Identify which cell holds the provided text, then report its [X, Y] central coordinate. 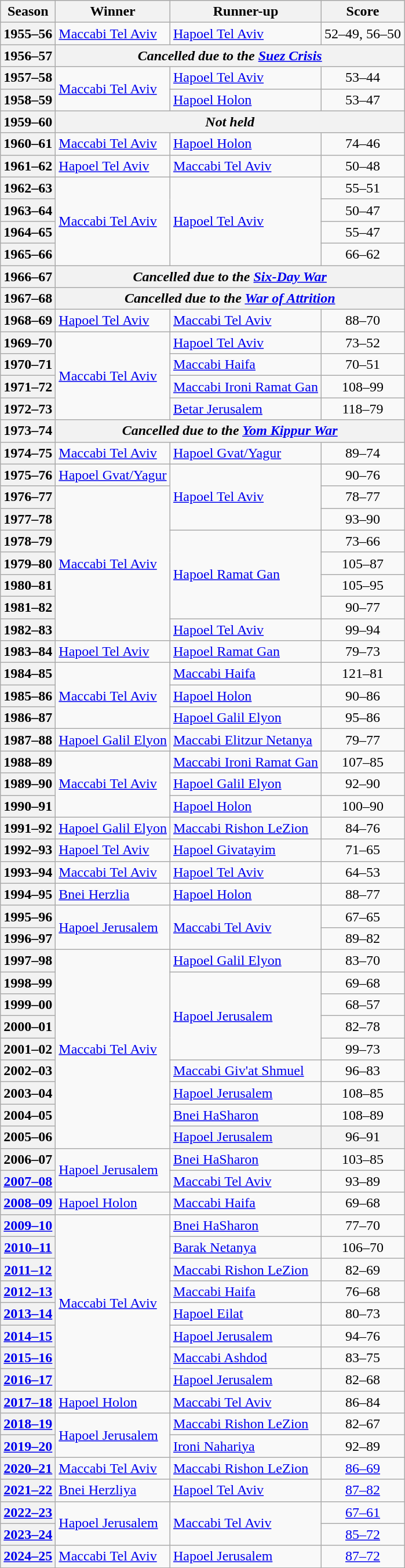
78–77 [363, 497]
Season [28, 12]
77–70 [363, 1225]
2019–20 [28, 1446]
1968–69 [28, 321]
1987–88 [28, 740]
Score [363, 12]
1969–70 [28, 343]
96–91 [363, 1137]
88–70 [363, 321]
1955–56 [28, 34]
105–87 [363, 563]
99–94 [363, 629]
1958–59 [28, 100]
86–84 [363, 1402]
73–52 [363, 343]
1959–60 [28, 122]
2004–05 [28, 1115]
Bnei Herzliya [113, 1490]
76–68 [363, 1291]
Cancelled due to the War of Attrition [230, 299]
Ironi Nahariya [246, 1446]
2013–14 [28, 1313]
83–75 [363, 1358]
2003–04 [28, 1093]
74–46 [363, 144]
79–73 [363, 652]
1997–98 [28, 960]
64–53 [363, 872]
1990–91 [28, 806]
2008–09 [28, 1203]
Bnei Herzlia [113, 894]
1963–64 [28, 210]
Winner [113, 12]
83–70 [363, 960]
55–51 [363, 188]
Runner-up [246, 12]
2012–13 [28, 1291]
Maccabi Ashdod [246, 1358]
2018–19 [28, 1424]
67–65 [363, 916]
53–44 [363, 78]
1992–93 [28, 850]
55–47 [363, 232]
2017–18 [28, 1402]
1960–61 [28, 144]
Cancelled due to the Suez Crisis [230, 56]
89–82 [363, 938]
2021–22 [28, 1490]
1998–99 [28, 983]
2022–23 [28, 1512]
82–67 [363, 1424]
106–70 [363, 1247]
108–85 [363, 1093]
70–51 [363, 365]
95–86 [363, 718]
82–78 [363, 1027]
88–77 [363, 894]
121–81 [363, 674]
1989–90 [28, 784]
2002–03 [28, 1071]
1957–58 [28, 78]
1965–66 [28, 254]
1983–84 [28, 652]
Hapoel Givatayim [246, 850]
1979–80 [28, 563]
Maccabi Giv'at Shmuel [246, 1071]
1978–79 [28, 541]
2001–02 [28, 1049]
1981–82 [28, 607]
92–90 [363, 784]
1975–76 [28, 475]
73–66 [363, 541]
52–49, 56–50 [363, 34]
2005–06 [28, 1137]
2020–21 [28, 1468]
1956–57 [28, 56]
Not held [230, 122]
1993–94 [28, 872]
96–83 [363, 1071]
1996–97 [28, 938]
99–73 [363, 1049]
1976–77 [28, 497]
79–77 [363, 740]
90–77 [363, 607]
1970–71 [28, 365]
86–69 [363, 1468]
Maccabi Elitzur Netanya [246, 740]
93–90 [363, 519]
108–89 [363, 1115]
2011–12 [28, 1269]
1984–85 [28, 674]
1961–62 [28, 166]
Cancelled due to the Yom Kippur War [230, 431]
92–89 [363, 1446]
90–86 [363, 696]
1964–65 [28, 232]
50–47 [363, 210]
2009–10 [28, 1225]
2010–11 [28, 1247]
1966–67 [28, 277]
2023–24 [28, 1534]
93–89 [363, 1181]
2006–07 [28, 1159]
1973–74 [28, 431]
1962–63 [28, 188]
67–61 [363, 1512]
1988–89 [28, 762]
118–79 [363, 409]
90–76 [363, 475]
Barak Netanya [246, 1247]
71–65 [363, 850]
68–57 [363, 1005]
103–85 [363, 1159]
Cancelled due to the Six-Day War [230, 277]
Hapoel Eilat [246, 1313]
1982–83 [28, 629]
82–68 [363, 1380]
50–48 [363, 166]
89–74 [363, 453]
108–99 [363, 387]
1999–00 [28, 1005]
53–47 [363, 100]
Betar Jerusalem [246, 409]
2015–16 [28, 1358]
1977–78 [28, 519]
94–76 [363, 1335]
66–62 [363, 254]
84–76 [363, 828]
1991–92 [28, 828]
85–72 [363, 1534]
1972–73 [28, 409]
1967–68 [28, 299]
105–95 [363, 585]
1980–81 [28, 585]
2014–15 [28, 1335]
1995–96 [28, 916]
87–82 [363, 1490]
2007–08 [28, 1181]
100–90 [363, 806]
1994–95 [28, 894]
2000–01 [28, 1027]
107–85 [363, 762]
1971–72 [28, 387]
1986–87 [28, 718]
87–72 [363, 1556]
2024–25 [28, 1556]
2016–17 [28, 1380]
1985–86 [28, 696]
82–69 [363, 1269]
1974–75 [28, 453]
80–73 [363, 1313]
